Detect which cell encompasses the target text, then output its (X, Y) center coordinate. 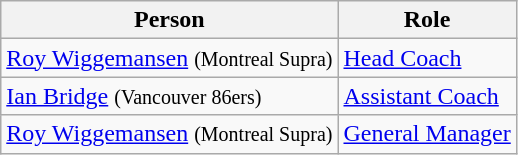
Assistant Coach (427, 96)
Role (427, 20)
General Manager (427, 134)
Head Coach (427, 58)
Person (170, 20)
Ian Bridge (Vancouver 86ers) (170, 96)
